Pinpoint the cell where the given text exists, returning its (x, y) midpoint coordinate. 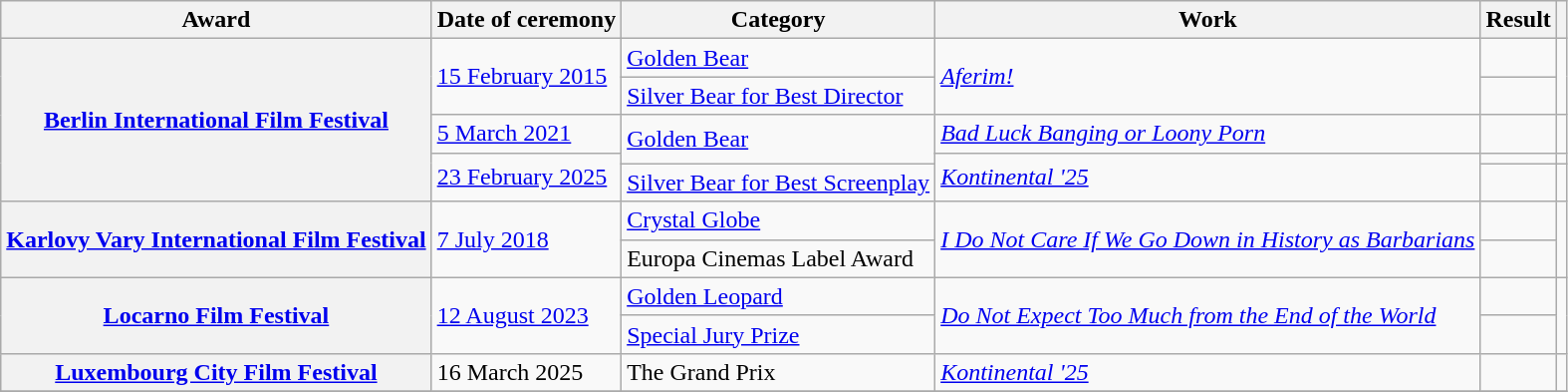
Do Not Expect Too Much from the End of the World (1207, 315)
Berlin International Film Festival (216, 120)
Golden Leopard (779, 296)
Special Jury Prize (779, 334)
Category (779, 20)
Work (1207, 20)
Aferim! (1207, 77)
Date of ceremony (526, 20)
Result (1518, 20)
Silver Bear for Best Screenplay (779, 183)
Crystal Globe (779, 220)
15 February 2015 (526, 77)
5 March 2021 (526, 134)
16 March 2025 (526, 372)
Karlovy Vary International Film Festival (216, 239)
23 February 2025 (526, 178)
Europa Cinemas Label Award (779, 258)
7 July 2018 (526, 239)
12 August 2023 (526, 315)
Locarno Film Festival (216, 315)
Silver Bear for Best Director (779, 96)
Award (216, 20)
I Do Not Care If We Go Down in History as Barbarians (1207, 239)
Luxembourg City Film Festival (216, 372)
The Grand Prix (779, 372)
Bad Luck Banging or Loony Porn (1207, 134)
